Return the (x, y) coordinate for the center point of the cell that contains the specified text.  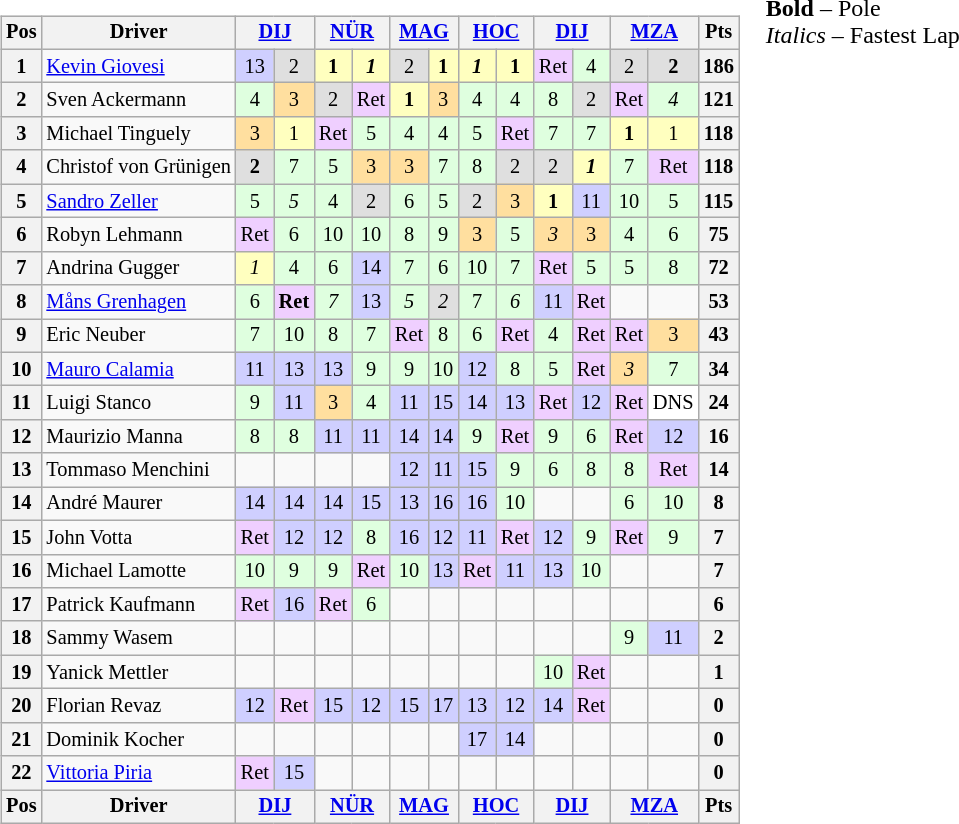
Sandro Zeller (138, 201)
Kevin Giovesi (138, 66)
22 (21, 773)
Dominik Kocher (138, 739)
Eric Neuber (138, 336)
John Votta (138, 537)
André Maurer (138, 504)
121 (718, 100)
Christof von Grünigen (138, 167)
Sammy Wasem (138, 638)
75 (718, 235)
43 (718, 336)
Florian Revaz (138, 706)
Vittoria Piria (138, 773)
Mauro Calamia (138, 369)
Luigi Stanco (138, 403)
19 (21, 672)
21 (21, 739)
53 (718, 302)
186 (718, 66)
Robyn Lehmann (138, 235)
Tommaso Menchini (138, 470)
Andrina Gugger (138, 268)
72 (718, 268)
DNS (673, 403)
34 (718, 369)
Patrick Kaufmann (138, 605)
24 (718, 403)
Yanick Mettler (138, 672)
18 (21, 638)
Måns Grenhagen (138, 302)
Michael Lamotte (138, 571)
20 (21, 706)
Michael Tinguely (138, 134)
Maurizio Manna (138, 437)
115 (718, 201)
Sven Ackermann (138, 100)
